Extract the [X, Y] coordinate from the center of the cell holding the provided text.  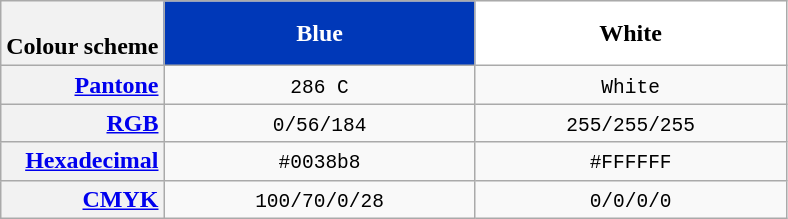
Pantone [82, 85]
0/56/184 [320, 123]
#FFFFFF [630, 161]
Colour scheme [82, 34]
Hexadecimal [82, 161]
#0038b8 [320, 161]
RGB [82, 123]
Blue [320, 34]
255/255/255 [630, 123]
CMYK [82, 199]
100/70/0/28 [320, 199]
0/0/0/0 [630, 199]
286 C [320, 85]
